Scan for the cell matching the given text and deliver its [x, y] coordinate at center. 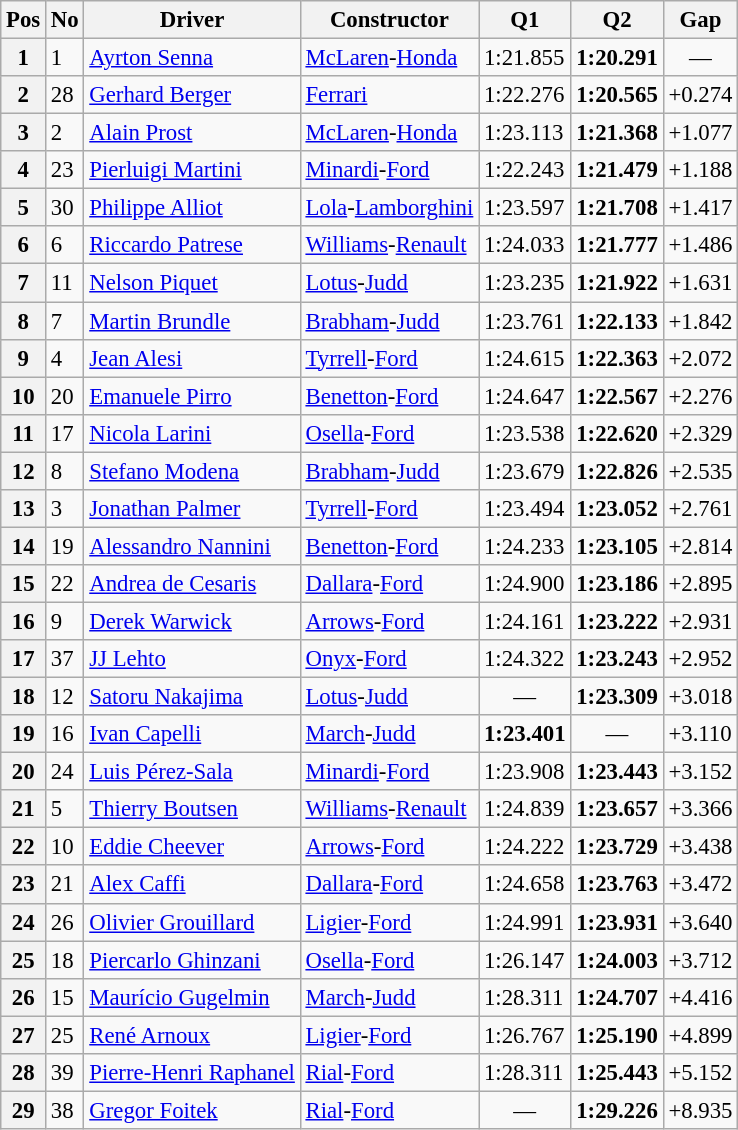
+3.438 [700, 847]
1:29.226 [617, 1110]
1:26.147 [525, 960]
Driver [192, 20]
1:21.479 [617, 170]
+3.640 [700, 922]
+2.814 [700, 546]
Eddie Cheever [192, 847]
Pierre-Henri Raphanel [192, 1073]
1:23.908 [525, 772]
13 [24, 509]
+3.712 [700, 960]
1:23.657 [617, 809]
+3.472 [700, 885]
Maurício Gugelmin [192, 997]
1:21.922 [617, 283]
Martin Brundle [192, 321]
Lola-Lamborghini [389, 208]
Constructor [389, 20]
+8.935 [700, 1110]
Emanuele Pirro [192, 396]
1:24.707 [617, 997]
1:24.991 [525, 922]
39 [65, 1073]
1:22.826 [617, 471]
14 [24, 546]
+2.931 [700, 621]
+1.631 [700, 283]
27 [24, 1035]
Derek Warwick [192, 621]
+2.952 [700, 659]
Alain Prost [192, 133]
Gerhard Berger [192, 95]
Jonathan Palmer [192, 509]
1:24.033 [525, 245]
+3.110 [700, 734]
Luis Pérez-Sala [192, 772]
1:24.161 [525, 621]
+2.535 [700, 471]
Andrea de Cesaris [192, 584]
1:21.777 [617, 245]
1:21.368 [617, 133]
1:23.494 [525, 509]
+2.072 [700, 358]
Q1 [525, 20]
Gregor Foitek [192, 1110]
1:23.729 [617, 847]
1:21.855 [525, 58]
1:23.761 [525, 321]
+1.417 [700, 208]
+4.416 [700, 997]
37 [65, 659]
1:25.443 [617, 1073]
1:23.763 [617, 885]
1:23.113 [525, 133]
Piercarlo Ghinzani [192, 960]
Pierluigi Martini [192, 170]
Stefano Modena [192, 471]
Olivier Grouillard [192, 922]
Pos [24, 20]
1:24.839 [525, 809]
+1.842 [700, 321]
+1.486 [700, 245]
1:23.401 [525, 734]
1:23.243 [617, 659]
1:25.190 [617, 1035]
1:24.322 [525, 659]
+3.152 [700, 772]
1:23.309 [617, 697]
29 [24, 1110]
+3.018 [700, 697]
No [65, 20]
Thierry Boutsen [192, 809]
1:24.900 [525, 584]
Nelson Piquet [192, 283]
Jean Alesi [192, 358]
1:20.291 [617, 58]
1:24.222 [525, 847]
JJ Lehto [192, 659]
1:23.931 [617, 922]
+0.274 [700, 95]
+3.366 [700, 809]
1:24.003 [617, 960]
+1.188 [700, 170]
1:22.620 [617, 433]
Onyx-Ford [389, 659]
1:23.679 [525, 471]
Satoru Nakajima [192, 697]
Gap [700, 20]
1:20.565 [617, 95]
30 [65, 208]
1:23.186 [617, 584]
1:24.658 [525, 885]
Philippe Alliot [192, 208]
Riccardo Patrese [192, 245]
+2.895 [700, 584]
Ayrton Senna [192, 58]
1:26.767 [525, 1035]
+2.761 [700, 509]
1:21.708 [617, 208]
Alessandro Nannini [192, 546]
1:23.235 [525, 283]
1:22.363 [617, 358]
1:23.222 [617, 621]
Nicola Larini [192, 433]
1:24.647 [525, 396]
1:23.597 [525, 208]
38 [65, 1110]
Ferrari [389, 95]
+2.276 [700, 396]
1:23.105 [617, 546]
Ivan Capelli [192, 734]
+5.152 [700, 1073]
1:22.243 [525, 170]
+4.899 [700, 1035]
1:23.052 [617, 509]
1:22.567 [617, 396]
1:23.538 [525, 433]
Q2 [617, 20]
1:24.233 [525, 546]
1:23.443 [617, 772]
+1.077 [700, 133]
1:24.615 [525, 358]
+2.329 [700, 433]
1:22.133 [617, 321]
1:22.276 [525, 95]
René Arnoux [192, 1035]
Alex Caffi [192, 885]
